Extract the [x, y] coordinate from the center of the cell holding the provided text.  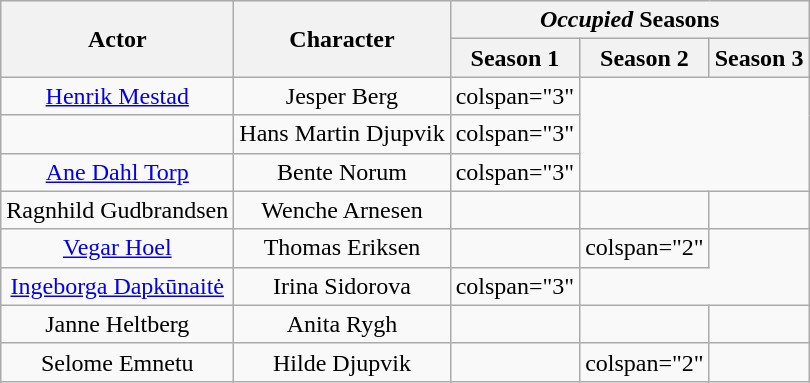
Jesper Berg [342, 96]
Ingeborga Dapkūnaitė [118, 286]
Henrik Mestad [118, 96]
Ragnhild Gudbrandsen [118, 210]
Selome Emnetu [118, 362]
Thomas Eriksen [342, 248]
Bente Norum [342, 172]
Character [342, 39]
Occupied Seasons [630, 20]
Anita Rygh [342, 324]
Hans Martin Djupvik [342, 134]
Season 3 [759, 58]
Janne Heltberg [118, 324]
Actor [118, 39]
Season 1 [515, 58]
Hilde Djupvik [342, 362]
Vegar Hoel [118, 248]
Wenche Arnesen [342, 210]
Ane Dahl Torp [118, 172]
Irina Sidorova [342, 286]
Season 2 [645, 58]
